Return the (x, y) coordinate for the center point of the cell that contains the specified text.  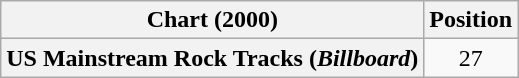
27 (471, 58)
US Mainstream Rock Tracks (Billboard) (212, 58)
Position (471, 20)
Chart (2000) (212, 20)
